Determine the (X, Y) coordinate at the center of the cell enclosing the given text.  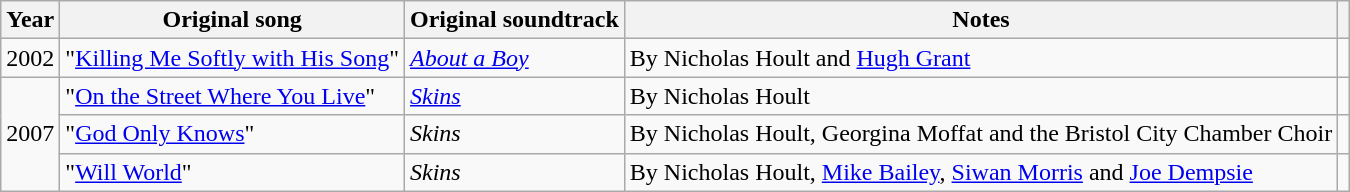
"Killing Me Softly with His Song" (232, 58)
By Nicholas Hoult, Georgina Moffat and the Bristol City Chamber Choir (980, 134)
"God Only Knows" (232, 134)
About a Boy (515, 58)
Original song (232, 20)
Notes (980, 20)
"Will World" (232, 172)
Year (30, 20)
By Nicholas Hoult and Hugh Grant (980, 58)
2007 (30, 134)
"On the Street Where You Live" (232, 96)
Original soundtrack (515, 20)
By Nicholas Hoult (980, 96)
2002 (30, 58)
By Nicholas Hoult, Mike Bailey, Siwan Morris and Joe Dempsie (980, 172)
